Identify which cell holds the provided text, then report its (x, y) central coordinate. 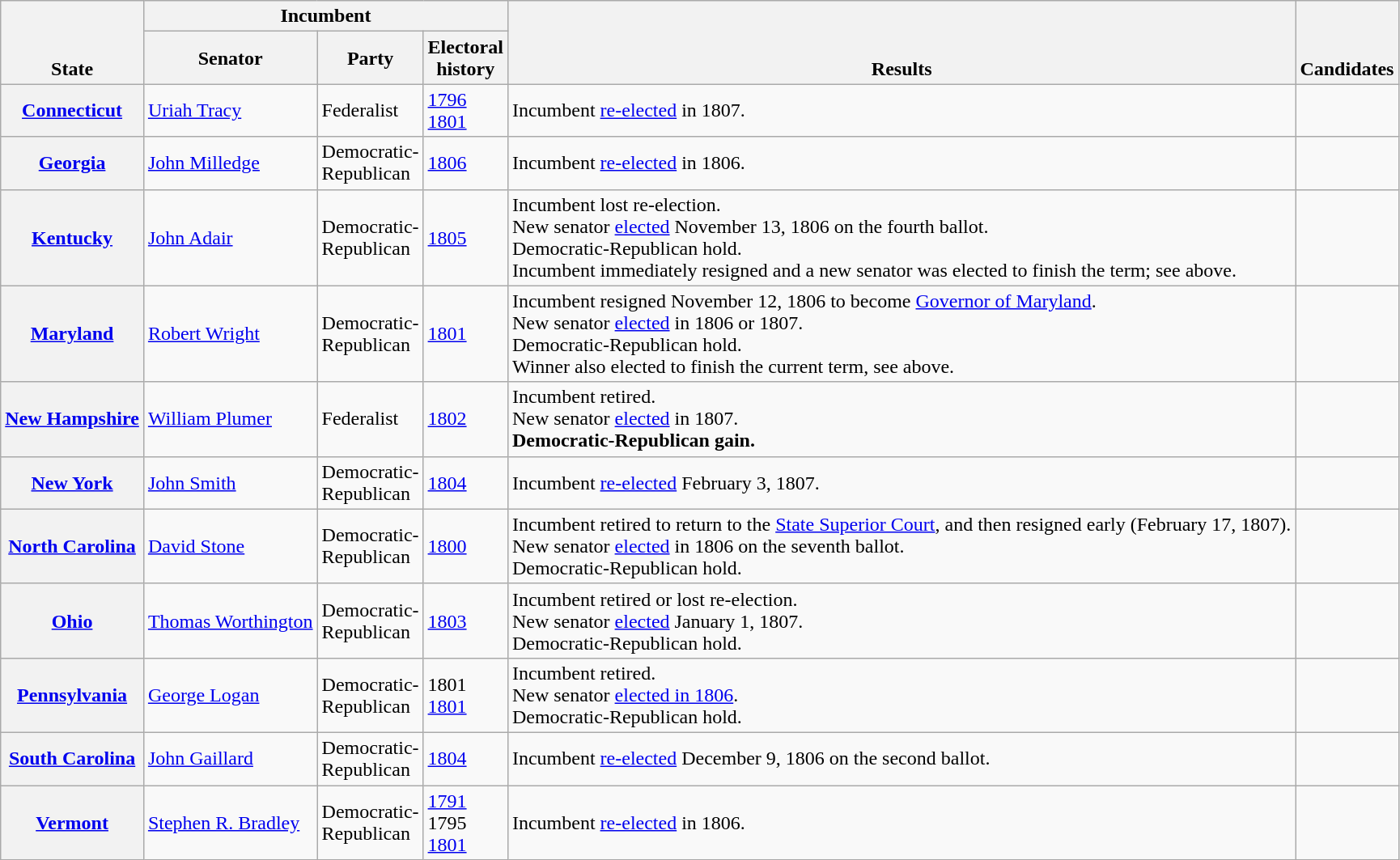
Vermont (73, 822)
1806 (465, 163)
Maryland (73, 333)
Robert Wright (230, 333)
South Carolina (73, 759)
1800 (465, 546)
Georgia (73, 163)
Candidates (1347, 42)
1805 (465, 238)
State (73, 42)
New Hampshire (73, 419)
Connecticut (73, 110)
Results (902, 42)
Ohio (73, 621)
John Milledge (230, 163)
1801 1801 (465, 695)
1796 1801 (465, 110)
George Logan (230, 695)
Thomas Worthington (230, 621)
Pennsylvania (73, 695)
William Plumer (230, 419)
1803 (465, 621)
1801 (465, 333)
17911795 1801 (465, 822)
Uriah Tracy (230, 110)
1802 (465, 419)
John Gaillard (230, 759)
North Carolina (73, 546)
David Stone (230, 546)
Incumbent (325, 16)
Incumbent re-elected February 3, 1807. (902, 482)
Electoralhistory (465, 58)
Incumbent re-elected December 9, 1806 on the second ballot. (902, 759)
Incumbent retired or lost re-election.New senator elected January 1, 1807.Democratic-Republican hold. (902, 621)
John Smith (230, 482)
New York (73, 482)
John Adair (230, 238)
Stephen R. Bradley (230, 822)
Incumbent retired.New senator elected in 1807.Democratic-Republican gain. (902, 419)
Party (371, 58)
Kentucky (73, 238)
Incumbent retired.New senator elected in 1806.Democratic-Republican hold. (902, 695)
Incumbent re-elected in 1807. (902, 110)
Senator (230, 58)
